Determine the (x, y) coordinate at the center of the cell enclosing the given text.  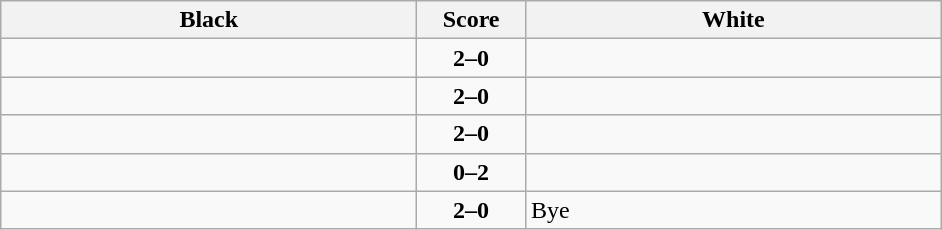
Black (209, 20)
Bye (733, 210)
0–2 (472, 172)
White (733, 20)
Score (472, 20)
